Return (X, Y) of the center of cell containing provided text 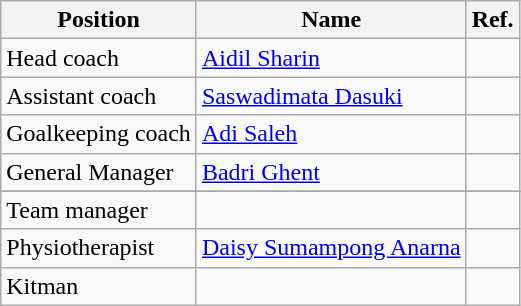
Assistant coach (99, 96)
Head coach (99, 58)
Name (331, 20)
Aidil Sharin (331, 58)
Kitman (99, 286)
Goalkeeping coach (99, 134)
Position (99, 20)
Badri Ghent (331, 172)
Adi Saleh (331, 134)
Daisy Sumampong Anarna (331, 248)
General Manager (99, 172)
Team manager (99, 210)
Ref. (492, 20)
Saswadimata Dasuki (331, 96)
Physiotherapist (99, 248)
